Locate the cell with the specified text and output its [X, Y] center coordinate. 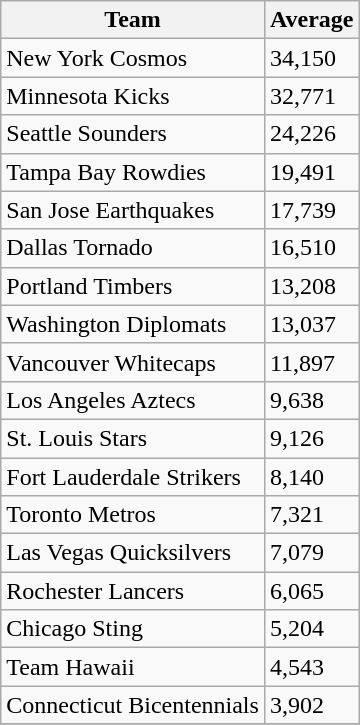
Minnesota Kicks [133, 96]
34,150 [312, 58]
Connecticut Bicentennials [133, 705]
6,065 [312, 591]
Rochester Lancers [133, 591]
17,739 [312, 210]
9,126 [312, 438]
Team Hawaii [133, 667]
Seattle Sounders [133, 134]
32,771 [312, 96]
7,079 [312, 553]
Washington Diplomats [133, 324]
New York Cosmos [133, 58]
Toronto Metros [133, 515]
3,902 [312, 705]
Tampa Bay Rowdies [133, 172]
7,321 [312, 515]
8,140 [312, 477]
Fort Lauderdale Strikers [133, 477]
4,543 [312, 667]
13,208 [312, 286]
Team [133, 20]
Vancouver Whitecaps [133, 362]
Los Angeles Aztecs [133, 400]
9,638 [312, 400]
Average [312, 20]
Dallas Tornado [133, 248]
Las Vegas Quicksilvers [133, 553]
San Jose Earthquakes [133, 210]
Portland Timbers [133, 286]
16,510 [312, 248]
St. Louis Stars [133, 438]
Chicago Sting [133, 629]
5,204 [312, 629]
11,897 [312, 362]
13,037 [312, 324]
24,226 [312, 134]
19,491 [312, 172]
